Return the [X, Y] coordinate for the center point of the cell that contains the specified text.  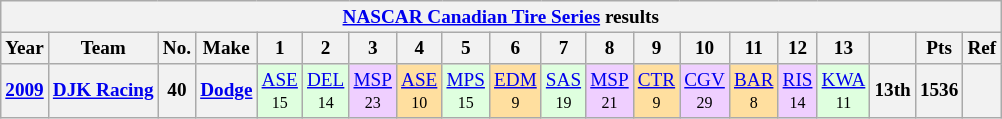
40 [176, 91]
RIS 14 [798, 91]
Pts [939, 48]
5 [466, 48]
13 [844, 48]
11 [754, 48]
MSP 21 [610, 91]
1 [280, 48]
EDM 9 [515, 91]
Ref [982, 48]
No. [176, 48]
4 [418, 48]
12 [798, 48]
6 [515, 48]
9 [656, 48]
DJK Racing [103, 91]
KWA 11 [844, 91]
CTR 9 [656, 91]
2009 [25, 91]
10 [705, 48]
1536 [939, 91]
13th [892, 91]
DEL 14 [325, 91]
Dodge [226, 91]
MSP 23 [373, 91]
NASCAR Canadian Tire Series results [501, 17]
MPS 15 [466, 91]
7 [563, 48]
SAS 19 [563, 91]
CGV 29 [705, 91]
3 [373, 48]
BAR 8 [754, 91]
ASE 10 [418, 91]
Team [103, 48]
Make [226, 48]
8 [610, 48]
ASE 15 [280, 91]
2 [325, 48]
Year [25, 48]
